From the cell containing the given text, extract its center point as (X, Y) coordinate. 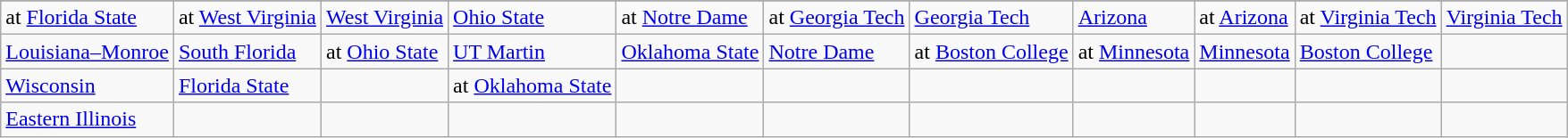
at Boston College (992, 52)
West Virginia (384, 18)
Virginia Tech (1505, 18)
at West Virginia (247, 18)
at Minnesota (1134, 52)
at Georgia Tech (836, 18)
Georgia Tech (992, 18)
Boston College (1368, 52)
at Arizona (1245, 18)
Eastern Illinois (88, 119)
Louisiana–Monroe (88, 52)
at Oklahoma State (532, 85)
Wisconsin (88, 85)
at Ohio State (384, 52)
at Virginia Tech (1368, 18)
Oklahoma State (690, 52)
Arizona (1134, 18)
Notre Dame (836, 52)
Florida State (247, 85)
Ohio State (532, 18)
Minnesota (1245, 52)
UT Martin (532, 52)
at Florida State (88, 18)
South Florida (247, 52)
at Notre Dame (690, 18)
